Return [X, Y] of the center of cell containing provided text 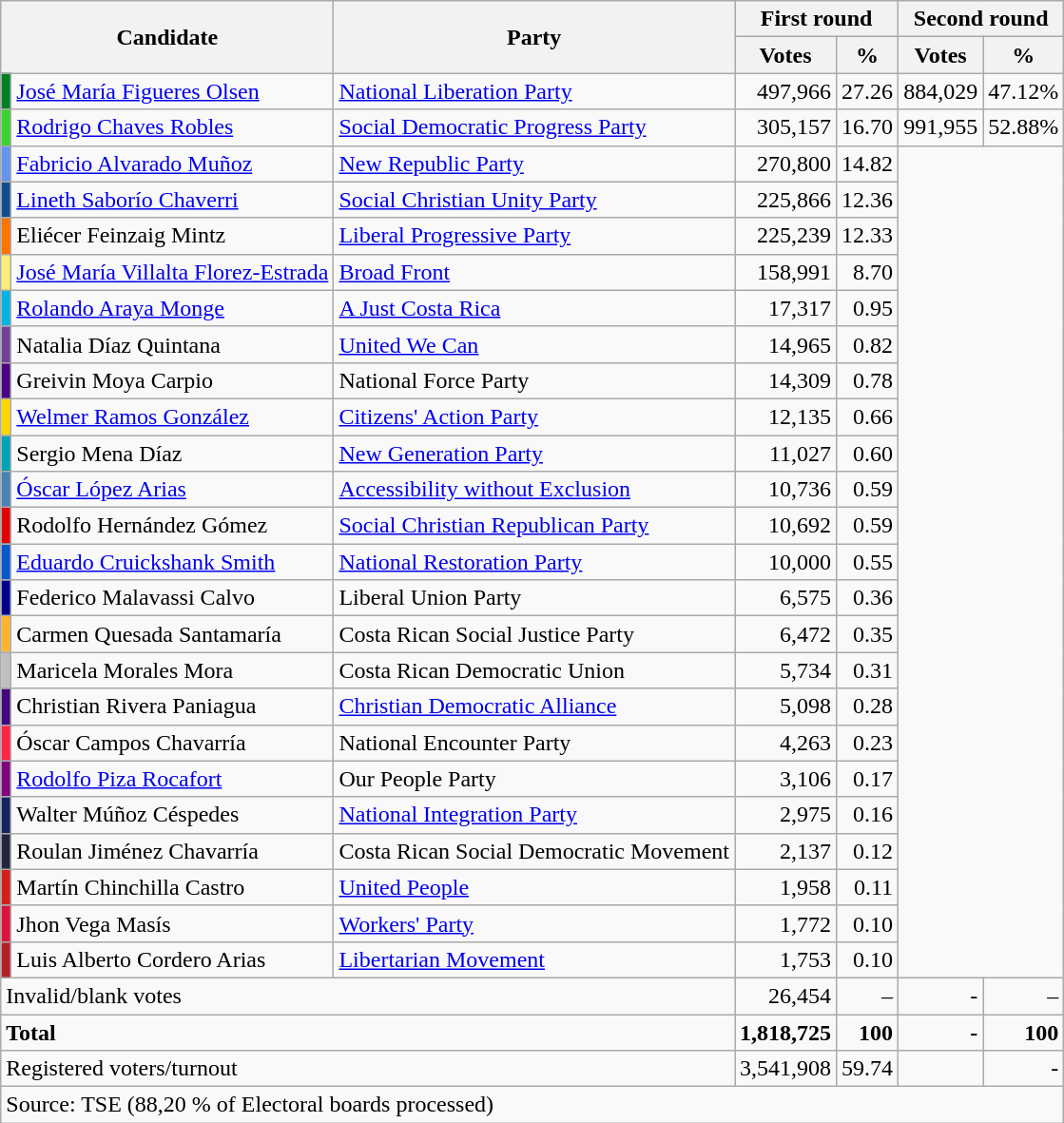
New Generation Party [534, 454]
4,263 [785, 743]
Total [368, 1032]
National Encounter Party [534, 743]
Fabricio Alvarado Muñoz [173, 164]
0.36 [867, 598]
Óscar López Arias [173, 490]
16.70 [867, 127]
Social Christian Unity Party [534, 200]
Liberal Union Party [534, 598]
14.82 [867, 164]
Costa Rican Social Justice Party [534, 634]
0.28 [867, 707]
Eduardo Cruickshank Smith [173, 562]
12.36 [867, 200]
0.17 [867, 779]
Christian Democratic Alliance [534, 707]
Rodrigo Chaves Robles [173, 127]
0.95 [867, 308]
National Integration Party [534, 815]
12,135 [785, 416]
Martín Chinchilla Castro [173, 887]
14,309 [785, 380]
Welmer Ramos González [173, 416]
Workers' Party [534, 923]
Óscar Campos Chavarría [173, 743]
59.74 [867, 1069]
0.31 [867, 670]
Liberal Progressive Party [534, 236]
3,541,908 [785, 1069]
Social Democratic Progress Party [534, 127]
Federico Malavassi Calvo [173, 598]
52.88% [1023, 127]
0.78 [867, 380]
National Force Party [534, 380]
8.70 [867, 272]
11,027 [785, 454]
A Just Costa Rica [534, 308]
Costa Rican Social Democratic Movement [534, 851]
Rodolfo Piza Rocafort [173, 779]
0.23 [867, 743]
225,239 [785, 236]
0.66 [867, 416]
Christian Rivera Paniagua [173, 707]
Rolando Araya Monge [173, 308]
225,866 [785, 200]
New Republic Party [534, 164]
1,772 [785, 923]
884,029 [941, 91]
Our People Party [534, 779]
5,734 [785, 670]
5,098 [785, 707]
0.35 [867, 634]
Carmen Quesada Santamaría [173, 634]
0.82 [867, 344]
1,818,725 [785, 1032]
1,753 [785, 959]
Source: TSE (88,20 % of Electoral boards processed) [532, 1105]
Second round [981, 19]
26,454 [785, 996]
12.33 [867, 236]
0.12 [867, 851]
Libertarian Movement [534, 959]
First round [816, 19]
270,800 [785, 164]
Registered voters/turnout [368, 1069]
Walter Múñoz Céspedes [173, 815]
1,958 [785, 887]
27.26 [867, 91]
Party [534, 37]
Costa Rican Democratic Union [534, 670]
2,137 [785, 851]
Lineth Saborío Chaverri [173, 200]
Invalid/blank votes [368, 996]
10,000 [785, 562]
0.55 [867, 562]
Natalia Díaz Quintana [173, 344]
991,955 [941, 127]
Roulan Jiménez Chavarría [173, 851]
0.11 [867, 887]
0.16 [867, 815]
2,975 [785, 815]
Citizens' Action Party [534, 416]
National Restoration Party [534, 562]
47.12% [1023, 91]
Jhon Vega Masís [173, 923]
14,965 [785, 344]
10,692 [785, 526]
Greivin Moya Carpio [173, 380]
497,966 [785, 91]
305,157 [785, 127]
3,106 [785, 779]
0.60 [867, 454]
6,575 [785, 598]
Social Christian Republican Party [534, 526]
Maricela Morales Mora [173, 670]
National Liberation Party [534, 91]
José María Villalta Florez-Estrada [173, 272]
10,736 [785, 490]
Accessibility without Exclusion [534, 490]
United People [534, 887]
Candidate [167, 37]
United We Can [534, 344]
Broad Front [534, 272]
Luis Alberto Cordero Arias [173, 959]
17,317 [785, 308]
158,991 [785, 272]
José María Figueres Olsen [173, 91]
Sergio Mena Díaz [173, 454]
6,472 [785, 634]
Rodolfo Hernández Gómez [173, 526]
Eliécer Feinzaig Mintz [173, 236]
